Return the [x, y] coordinate for the center point of the cell that contains the specified text.  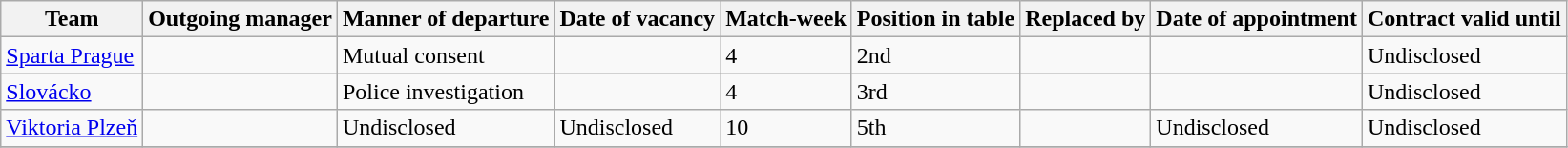
Manner of departure [445, 19]
Police investigation [445, 92]
Date of vacancy [638, 19]
Mutual consent [445, 55]
10 [786, 128]
Viktoria Plzeň [73, 128]
Date of appointment [1257, 19]
5th [935, 128]
Position in table [935, 19]
Sparta Prague [73, 55]
Team [73, 19]
Match-week [786, 19]
3rd [935, 92]
Contract valid until [1464, 19]
Outgoing manager [240, 19]
Replaced by [1086, 19]
2nd [935, 55]
Slovácko [73, 92]
